Return [x, y] of the center of cell containing provided text 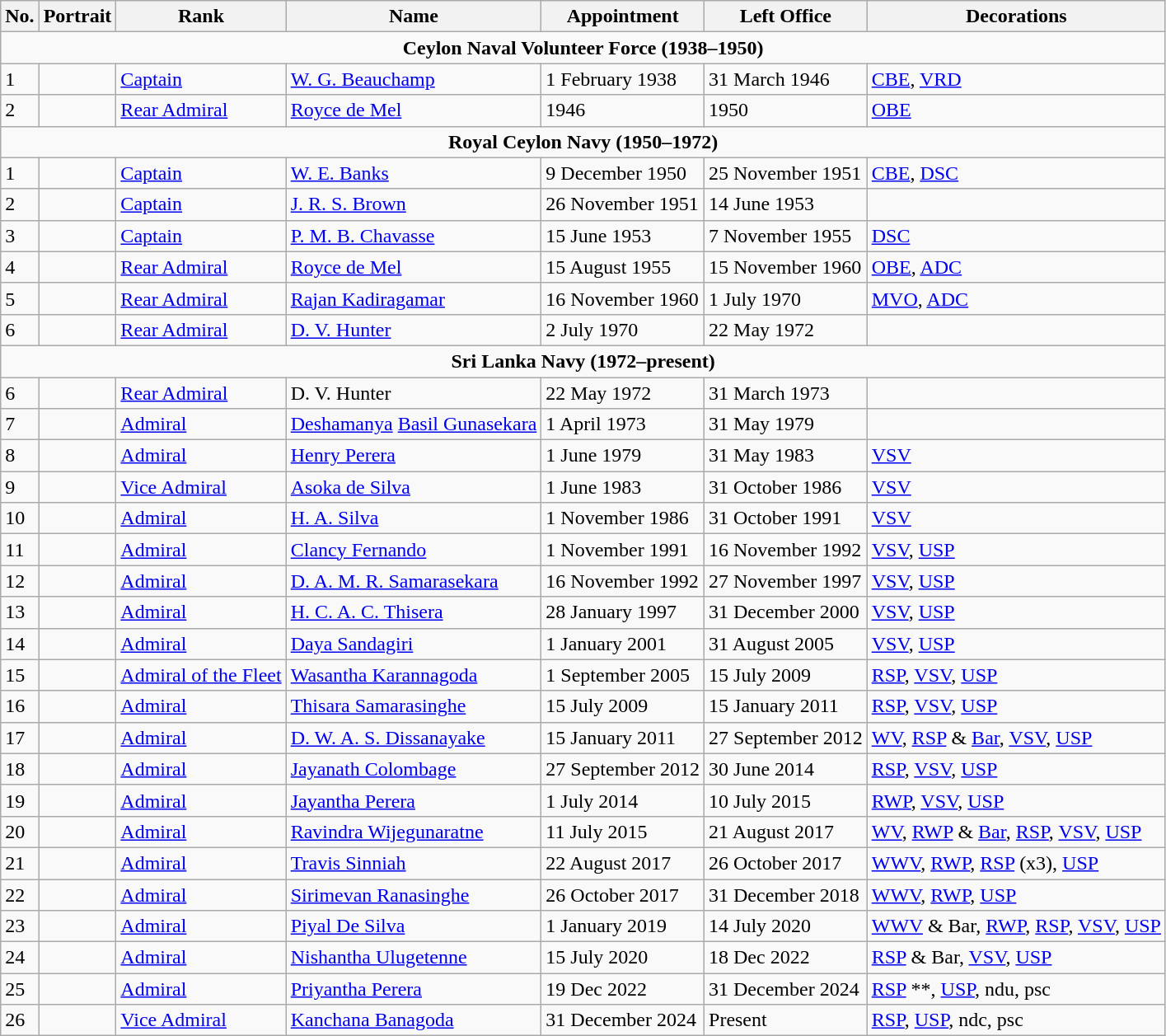
RSP **, USP, ndu, psc [1016, 989]
Admiral of the Fleet [201, 675]
30 June 2014 [786, 769]
17 [20, 738]
14 July 2020 [786, 926]
11 [20, 550]
1 February 1938 [623, 79]
Sri Lanka Navy (1972–present) [583, 361]
1 November 1986 [623, 518]
18 [20, 769]
MVO, ADC [1016, 298]
5 [20, 298]
Ravindra Wijegunaratne [414, 832]
Jayanath Colombage [414, 769]
Priyantha Perera [414, 989]
1 January 2019 [623, 926]
15 [20, 675]
Ceylon Naval Volunteer Force (1938–1950) [583, 48]
Jayantha Perera [414, 800]
RSP & Bar, VSV, USP [1016, 958]
Wasantha Karannagoda [414, 675]
31 May 1983 [786, 456]
3 [20, 236]
Thisara Samarasinghe [414, 706]
31 May 1979 [786, 424]
CBE, VRD [1016, 79]
Present [786, 1020]
22 [20, 894]
Henry Perera [414, 456]
H. C. A. C. Thisera [414, 612]
27 November 1997 [786, 581]
DSC [1016, 236]
W. E. Banks [414, 173]
15 July 2020 [623, 958]
16 [20, 706]
WV, RWP & Bar, RSP, VSV, USP [1016, 832]
21 [20, 863]
Sirimevan Ranasinghe [414, 894]
Nishantha Ulugetenne [414, 958]
No. [20, 16]
24 [20, 958]
1 July 2014 [623, 800]
26 [20, 1020]
15 June 1953 [623, 236]
1 June 1983 [623, 487]
CBE, DSC [1016, 173]
1 September 2005 [623, 675]
2 July 1970 [623, 330]
28 January 1997 [623, 612]
Portrait [77, 16]
20 [20, 832]
Asoka de Silva [414, 487]
1 January 2001 [623, 644]
Name [414, 16]
18 Dec 2022 [786, 958]
H. A. Silva [414, 518]
16 November 1960 [623, 298]
Rank [201, 16]
15 November 1960 [786, 267]
31 December 2000 [786, 612]
8 [20, 456]
Piyal De Silva [414, 926]
Daya Sandagiri [414, 644]
31 October 1986 [786, 487]
11 July 2015 [623, 832]
4 [20, 267]
Left Office [786, 16]
12 [20, 581]
25 November 1951 [786, 173]
21 August 2017 [786, 832]
7 [20, 424]
26 November 1951 [623, 204]
Kanchana Banagoda [414, 1020]
19 Dec 2022 [623, 989]
Deshamanya Basil Gunasekara [414, 424]
1 April 1973 [623, 424]
1 June 1979 [623, 456]
1950 [786, 110]
WWV & Bar, RWP, RSP, VSV, USP [1016, 926]
P. M. B. Chavasse [414, 236]
31 March 1946 [786, 79]
1 November 1991 [623, 550]
D. W. A. S. Dissanayake [414, 738]
19 [20, 800]
WWV, RWP, USP [1016, 894]
RSP, USP, ndc, psc [1016, 1020]
W. G. Beauchamp [414, 79]
J. R. S. Brown [414, 204]
OBE, ADC [1016, 267]
31 October 1991 [786, 518]
22 August 2017 [623, 863]
7 November 1955 [786, 236]
WV, RSP & Bar, VSV, USP [1016, 738]
10 July 2015 [786, 800]
1946 [623, 110]
1 July 1970 [786, 298]
15 August 1955 [623, 267]
Clancy Fernando [414, 550]
WWV, RWP, RSP (x3), USP [1016, 863]
Appointment [623, 16]
31 August 2005 [786, 644]
14 [20, 644]
Decorations [1016, 16]
Royal Ceylon Navy (1950–1972) [583, 142]
Rajan Kadiragamar [414, 298]
9 [20, 487]
RWP, VSV, USP [1016, 800]
23 [20, 926]
13 [20, 612]
Travis Sinniah [414, 863]
31 March 1973 [786, 393]
10 [20, 518]
31 December 2018 [786, 894]
D. A. M. R. Samarasekara [414, 581]
25 [20, 989]
9 December 1950 [623, 173]
OBE [1016, 110]
14 June 1953 [786, 204]
